Output the [X, Y] coordinate of the center of the cell containing the given text.  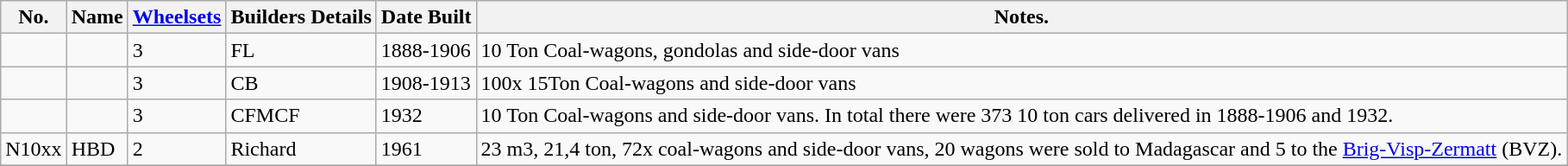
CB [301, 83]
23 m3, 21,4 ton, 72x coal-wagons and side-door vans, 20 wagons were sold to Madagascar and 5 to the Brig-Visp-Zermatt (BVZ). [1021, 149]
Date Built [426, 17]
1961 [426, 149]
1932 [426, 116]
Builders Details [301, 17]
10 Ton Coal-wagons and side-door vans. In total there were 373 10 ton cars delivered in 1888-1906 and 1932. [1021, 116]
N10xx [34, 149]
2 [177, 149]
CFMCF [301, 116]
Notes. [1021, 17]
1888-1906 [426, 50]
HBD [97, 149]
10 Ton Coal-wagons, gondolas and side-door vans [1021, 50]
1908-1913 [426, 83]
Name [97, 17]
FL [301, 50]
100x 15Ton Coal-wagons and side-door vans [1021, 83]
No. [34, 17]
Richard [301, 149]
Wheelsets [177, 17]
